Pinpoint the cell where the given text exists, returning its (X, Y) midpoint coordinate. 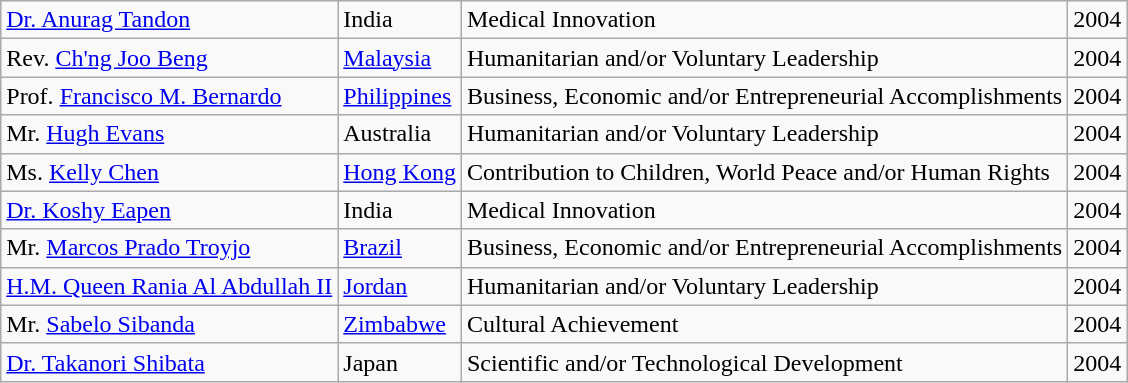
Ms. Kelly Chen (170, 172)
Zimbabwe (400, 324)
Rev. Ch'ng Joo Beng (170, 58)
Australia (400, 134)
Brazil (400, 248)
Malaysia (400, 58)
Japan (400, 362)
Jordan (400, 286)
Mr. Marcos Prado Troyjo (170, 248)
Hong Kong (400, 172)
Contribution to Children, World Peace and/or Human Rights (764, 172)
Dr. Anurag Tandon (170, 20)
Dr. Koshy Eapen (170, 210)
Mr. Hugh Evans (170, 134)
Cultural Achievement (764, 324)
Prof. Francisco M. Bernardo (170, 96)
Philippines (400, 96)
Mr. Sabelo Sibanda (170, 324)
Scientific and/or Technological Development (764, 362)
H.M. Queen Rania Al Abdullah II (170, 286)
Dr. Takanori Shibata (170, 362)
